Identify which cell holds the provided text, then report its [X, Y] central coordinate. 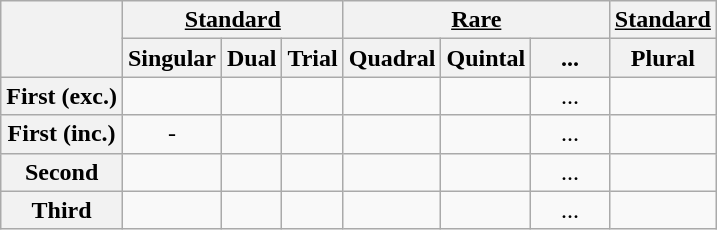
Quintal [486, 58]
Quadral [392, 58]
First (inc.) [62, 134]
Singular [172, 58]
Second [62, 172]
Dual [252, 58]
- [172, 134]
First (exc.) [62, 96]
Third [62, 210]
Plural [662, 58]
Trial [312, 58]
Rare [476, 20]
